Extract the [x, y] coordinate from the center of the cell holding the provided text.  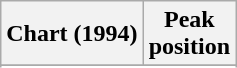
Chart (1994) [72, 34]
Peakposition [189, 34]
